From the cell containing the given text, extract its center point as [x, y] coordinate. 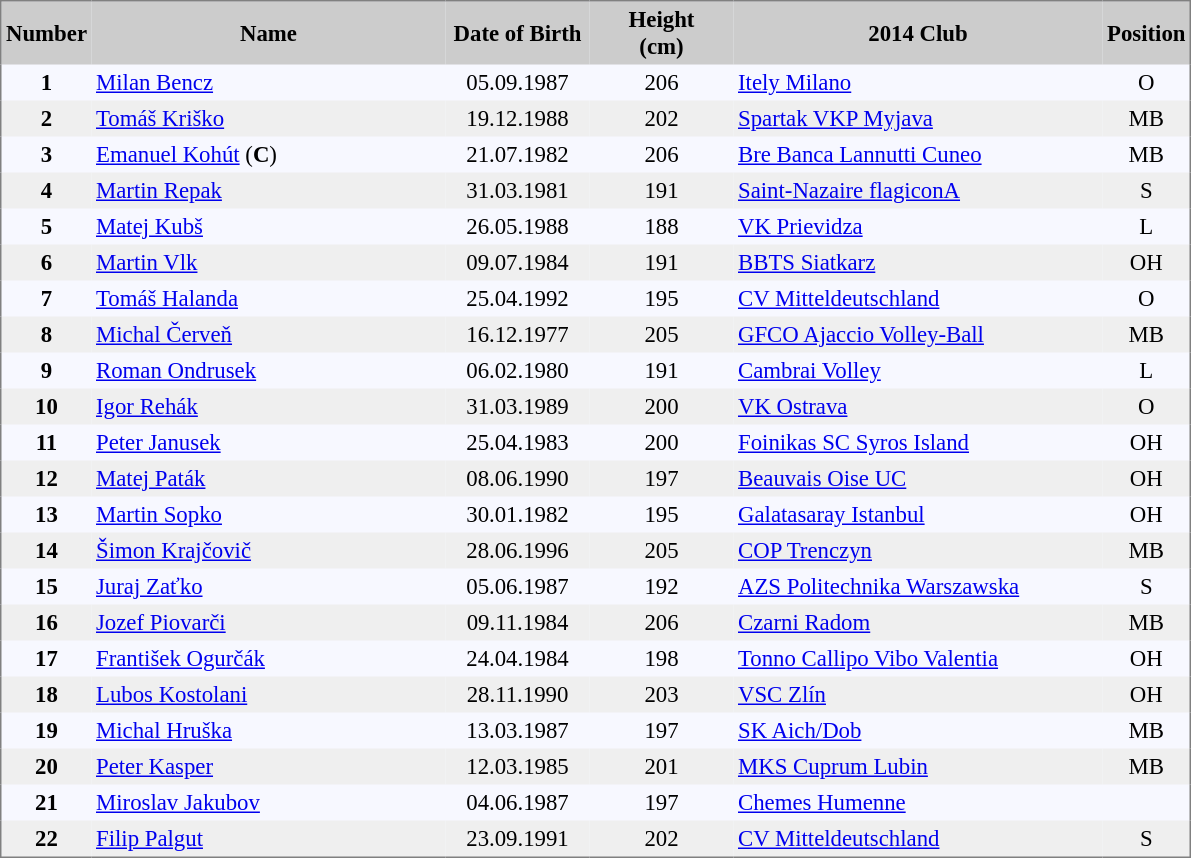
05.06.1987 [518, 586]
František Ogurčák [269, 658]
Cambrai Volley [918, 370]
Juraj Zaťko [269, 586]
25.04.1983 [518, 442]
Šimon Krajčovič [269, 550]
Foinikas SC Syros Island [918, 442]
Igor Rehák [269, 406]
31.03.1981 [518, 190]
Date of Birth [518, 33]
188 [662, 226]
16 [46, 622]
28.11.1990 [518, 694]
21 [46, 802]
21.07.1982 [518, 154]
VSC Zlín [918, 694]
BBTS Siatkarz [918, 262]
13 [46, 514]
Tomáš Halanda [269, 298]
Martin Repak [269, 190]
201 [662, 766]
Michal Hruška [269, 730]
1 [46, 82]
SK Aich/Dob [918, 730]
8 [46, 334]
9 [46, 370]
19 [46, 730]
AZS Politechnika Warszawska [918, 586]
Peter Kasper [269, 766]
Czarni Radom [918, 622]
Tonno Callipo Vibo Valentia [918, 658]
3 [46, 154]
Jozef Piovarči [269, 622]
19.12.1988 [518, 118]
14 [46, 550]
26.05.1988 [518, 226]
18 [46, 694]
Spartak VKP Myjava [918, 118]
Chemes Humenne [918, 802]
Peter Janusek [269, 442]
Matej Paták [269, 478]
4 [46, 190]
28.06.1996 [518, 550]
2014 Club [918, 33]
Galatasaray Istanbul [918, 514]
04.06.1987 [518, 802]
22 [46, 838]
17 [46, 658]
Number [46, 33]
7 [46, 298]
12.03.1985 [518, 766]
23.09.1991 [518, 838]
11 [46, 442]
Miroslav Jakubov [269, 802]
Michal Červeň [269, 334]
Emanuel Kohút (C) [269, 154]
20 [46, 766]
06.02.1980 [518, 370]
Name [269, 33]
COP Trenczyn [918, 550]
203 [662, 694]
15 [46, 586]
192 [662, 586]
2 [46, 118]
24.04.1984 [518, 658]
09.07.1984 [518, 262]
5 [46, 226]
Martin Sopko [269, 514]
Lubos Kostolani [269, 694]
Martin Vlk [269, 262]
05.09.1987 [518, 82]
VK Prievidza [918, 226]
Milan Bencz [269, 82]
16.12.1977 [518, 334]
Tomáš Kriško [269, 118]
Saint-Nazaire flagiconA [918, 190]
25.04.1992 [518, 298]
Beauvais Oise UC [918, 478]
Roman Ondrusek [269, 370]
31.03.1989 [518, 406]
VK Ostrava [918, 406]
12 [46, 478]
08.06.1990 [518, 478]
6 [46, 262]
Matej Kubš [269, 226]
13.03.1987 [518, 730]
Height(cm) [662, 33]
Filip Palgut [269, 838]
198 [662, 658]
30.01.1982 [518, 514]
GFCO Ajaccio Volley-Ball [918, 334]
09.11.1984 [518, 622]
MKS Cuprum Lubin [918, 766]
Bre Banca Lannutti Cuneo [918, 154]
Position [1146, 33]
10 [46, 406]
Itely Milano [918, 82]
